Determine the [X, Y] coordinate at the center of the cell enclosing the given text.  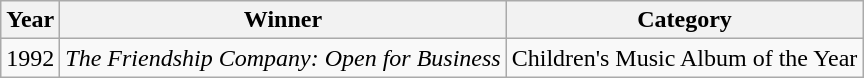
Category [684, 20]
The Friendship Company: Open for Business [283, 58]
Children's Music Album of the Year [684, 58]
1992 [30, 58]
Winner [283, 20]
Year [30, 20]
